Search for the cell housing the specified text and yield its [X, Y] center coordinate. 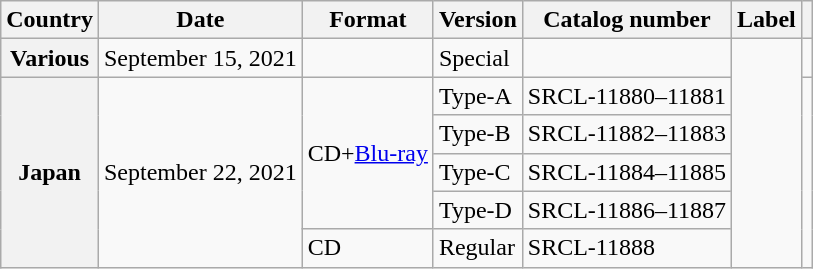
Catalog number [626, 20]
Label [767, 20]
SRCL-11886–11887 [626, 210]
Japan [50, 172]
SRCL-11880–11881 [626, 96]
SRCL-11888 [626, 248]
September 22, 2021 [200, 172]
SRCL-11882–11883 [626, 134]
SRCL-11884–11885 [626, 172]
Version [478, 20]
Type-C [478, 172]
September 15, 2021 [200, 58]
Type-D [478, 210]
Format [368, 20]
CD [368, 248]
Type-B [478, 134]
Various [50, 58]
Regular [478, 248]
Date [200, 20]
CD+Blu-ray [368, 153]
Type-A [478, 96]
Special [478, 58]
Country [50, 20]
